Provide the (x, y) coordinate of the cell's center where the given text is located.  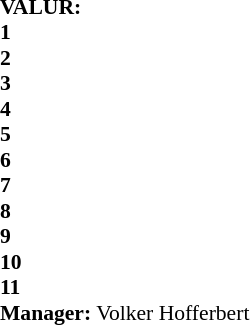
1 (19, 33)
4 (19, 109)
10 (19, 262)
7 (19, 185)
9 (19, 237)
11 (19, 287)
8 (19, 211)
5 (19, 135)
3 (19, 83)
2 (19, 58)
6 (19, 160)
